Identify which cell holds the provided text, then report its (x, y) central coordinate. 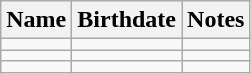
Name (36, 20)
Notes (216, 20)
Birthdate (127, 20)
